Search for the cell housing the specified text and yield its (X, Y) center coordinate. 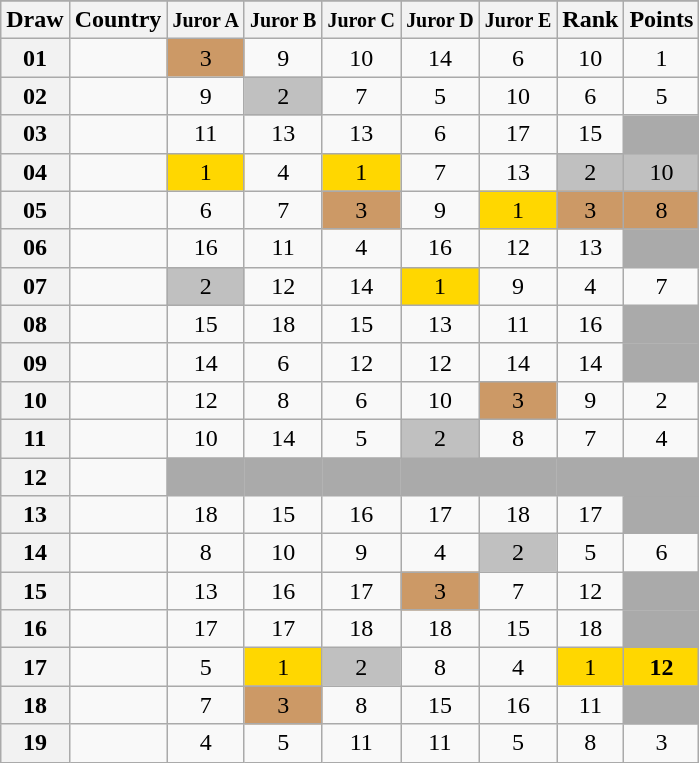
Juror B (283, 20)
Juror C (362, 20)
19 (35, 743)
04 (35, 172)
Draw (35, 20)
02 (35, 96)
05 (35, 210)
08 (35, 324)
Juror D (440, 20)
Juror A (206, 20)
Juror E (518, 20)
06 (35, 248)
01 (35, 58)
Rank (590, 20)
03 (35, 134)
09 (35, 362)
Points (662, 20)
07 (35, 286)
Country (118, 20)
